For the text-containing cell, return its midpoint in (x, y) coordinate format. 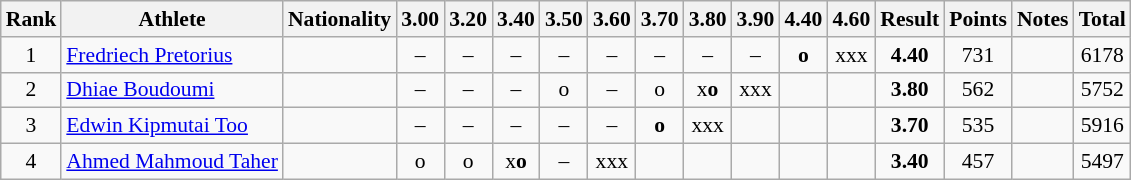
3.20 (468, 19)
Nationality (340, 19)
Rank (32, 19)
Ahmed Mahmoud Taher (172, 162)
457 (978, 162)
6178 (1102, 55)
Edwin Kipmutai Too (172, 126)
731 (978, 55)
535 (978, 126)
3.60 (612, 19)
5916 (1102, 126)
4.60 (851, 19)
2 (32, 90)
3.90 (756, 19)
Notes (1043, 19)
562 (978, 90)
Points (978, 19)
Dhiae Boudoumi (172, 90)
3.50 (564, 19)
3.00 (420, 19)
Athlete (172, 19)
Fredriech Pretorius (172, 55)
1 (32, 55)
5497 (1102, 162)
4 (32, 162)
Result (910, 19)
Total (1102, 19)
5752 (1102, 90)
3 (32, 126)
